Capture the cell that displays the provided text and extract its (X, Y) central coordinate. 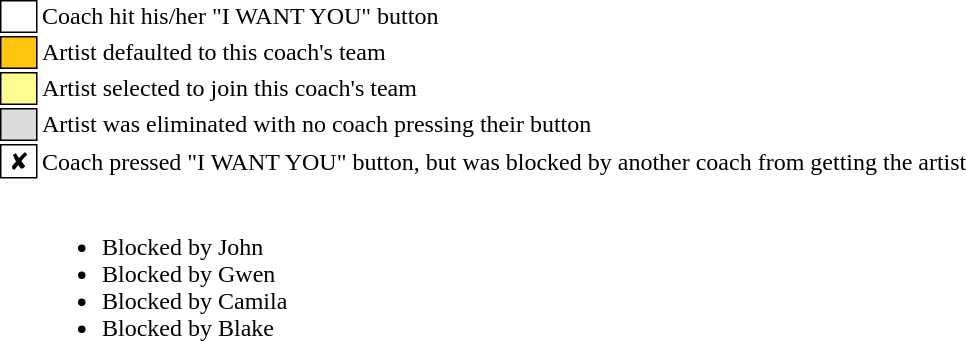
Coach pressed "I WANT YOU" button, but was blocked by another coach from getting the artist (504, 161)
Artist was eliminated with no coach pressing their button (504, 124)
Artist defaulted to this coach's team (504, 52)
Coach hit his/her "I WANT YOU" button (504, 16)
✘ (19, 161)
Artist selected to join this coach's team (504, 88)
